Pinpoint the cell where the given text exists, returning its (X, Y) midpoint coordinate. 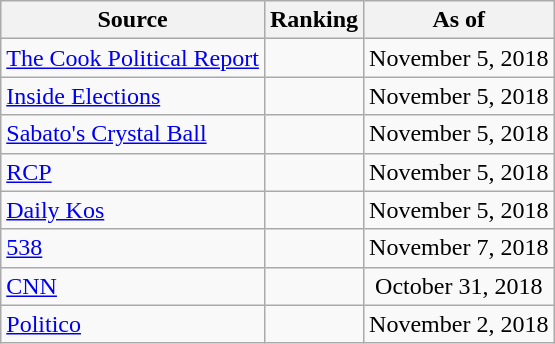
November 2, 2018 (459, 324)
Politico (133, 324)
As of (459, 20)
November 7, 2018 (459, 248)
Inside Elections (133, 96)
Daily Kos (133, 210)
RCP (133, 172)
The Cook Political Report (133, 58)
October 31, 2018 (459, 286)
Sabato's Crystal Ball (133, 134)
CNN (133, 286)
538 (133, 248)
Source (133, 20)
Ranking (314, 20)
